Detect which cell encompasses the target text, then output its [x, y] center coordinate. 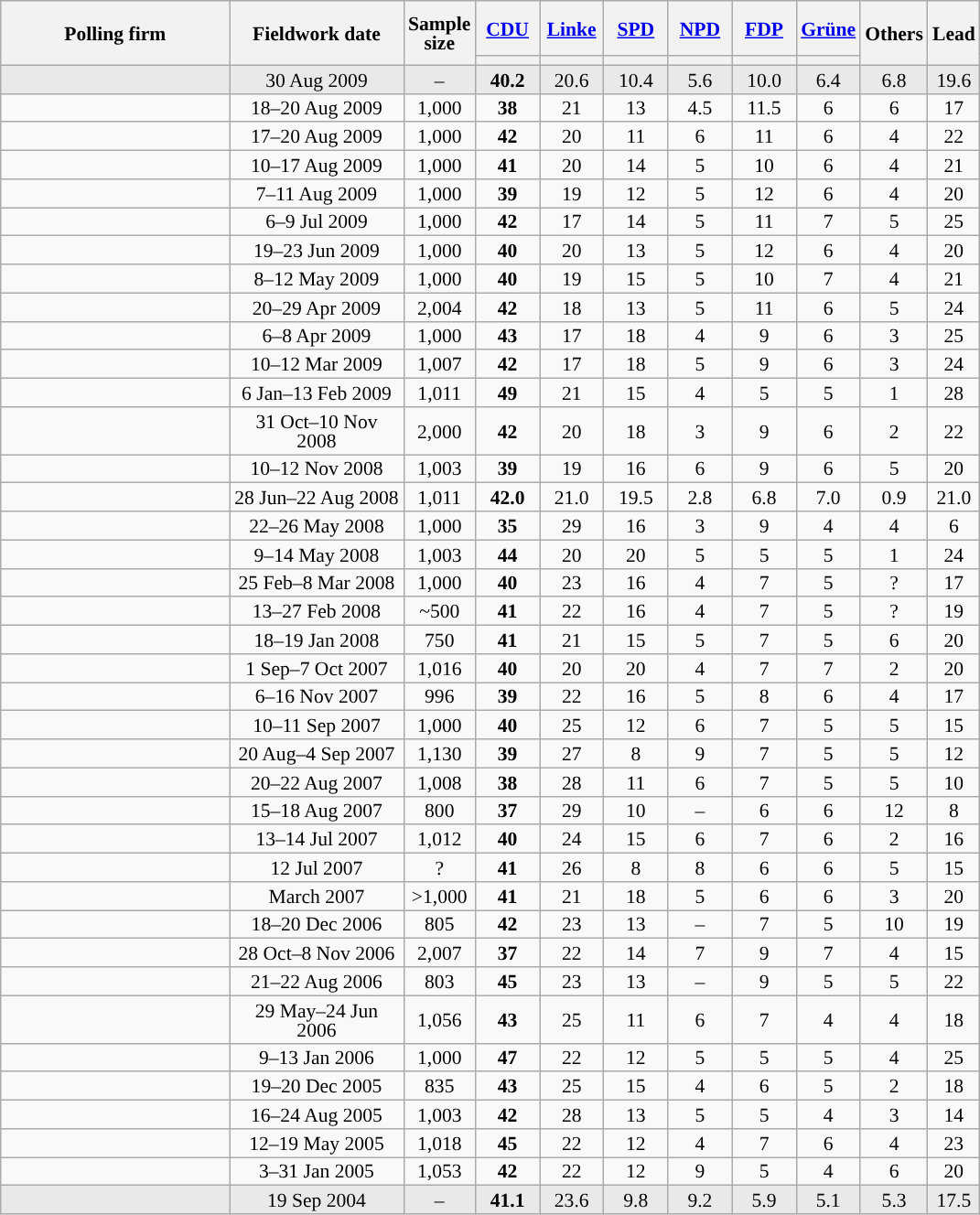
15–18 Aug 2007 [317, 811]
13–27 Feb 2008 [317, 611]
805 [439, 924]
44 [507, 554]
31 Oct–10 Nov 2008 [317, 431]
6–8 Apr 2009 [317, 335]
2,000 [439, 431]
996 [439, 697]
1,016 [439, 668]
Grüne [828, 28]
19.5 [636, 498]
29 May–24 Jun 2006 [317, 1019]
19 Sep 2004 [317, 1200]
1,007 [439, 364]
30 Aug 2009 [317, 79]
18–20 Dec 2006 [317, 924]
10–12 Mar 2009 [317, 364]
18–20 Aug 2009 [317, 108]
20 Aug–4 Sep 2007 [317, 754]
5.9 [764, 1200]
25 Feb–8 Mar 2008 [317, 582]
23.6 [572, 1200]
5.1 [828, 1200]
10–17 Aug 2009 [317, 165]
10.0 [764, 79]
13–14 Jul 2007 [317, 840]
49 [507, 393]
41.1 [507, 1200]
NPD [700, 28]
1,008 [439, 781]
17.5 [953, 1200]
6–16 Nov 2007 [317, 697]
18–19 Jan 2008 [317, 640]
12–19 May 2005 [317, 1144]
3–31 Jan 2005 [317, 1171]
20–29 Apr 2009 [317, 307]
10–12 Nov 2008 [317, 468]
47 [507, 1058]
Linke [572, 28]
Polling firm [115, 33]
10.4 [636, 79]
26 [572, 867]
27 [572, 754]
21–22 Aug 2006 [317, 981]
CDU [507, 28]
Samplesize [439, 33]
12 Jul 2007 [317, 867]
19–23 Jun 2009 [317, 251]
1 Sep–7 Oct 2007 [317, 668]
28 Jun–22 Aug 2008 [317, 498]
Lead [953, 33]
28 Oct–8 Nov 2006 [317, 953]
8–12 May 2009 [317, 278]
1,056 [439, 1019]
9.8 [636, 1200]
22–26 May 2008 [317, 525]
1,012 [439, 840]
Fieldwork date [317, 33]
20–22 Aug 2007 [317, 781]
17–20 Aug 2009 [317, 137]
19–20 Dec 2005 [317, 1087]
6–9 Jul 2009 [317, 221]
7.0 [828, 498]
835 [439, 1087]
9.2 [700, 1200]
1,018 [439, 1144]
7–11 Aug 2009 [317, 194]
>1,000 [439, 897]
Others [894, 33]
750 [439, 640]
1,053 [439, 1171]
20.6 [572, 79]
0.9 [894, 498]
March 2007 [317, 897]
5.6 [700, 79]
2.8 [700, 498]
6.4 [828, 79]
9–13 Jan 2006 [317, 1058]
16–24 Aug 2005 [317, 1114]
4.5 [700, 108]
9–14 May 2008 [317, 554]
10–11 Sep 2007 [317, 725]
~500 [439, 611]
35 [507, 525]
6 Jan–13 Feb 2009 [317, 393]
2,004 [439, 307]
2,007 [439, 953]
803 [439, 981]
5.3 [894, 1200]
SPD [636, 28]
800 [439, 811]
11.5 [764, 108]
1,130 [439, 754]
42.0 [507, 498]
19.6 [953, 79]
FDP [764, 28]
40.2 [507, 79]
